Locate the cell with the specified text and output its (X, Y) center coordinate. 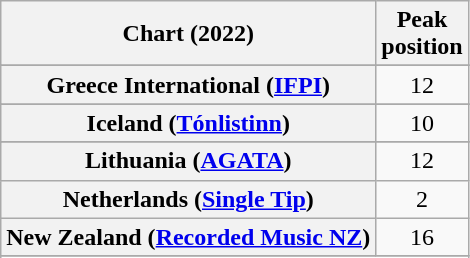
2 (422, 199)
Lithuania (AGATA) (188, 161)
16 (422, 237)
Chart (2022) (188, 34)
10 (422, 123)
Peakposition (422, 34)
New Zealand (Recorded Music NZ) (188, 237)
Greece International (IFPI) (188, 85)
Iceland (Tónlistinn) (188, 123)
Netherlands (Single Tip) (188, 199)
